From the cell containing the given text, extract its center point as (x, y) coordinate. 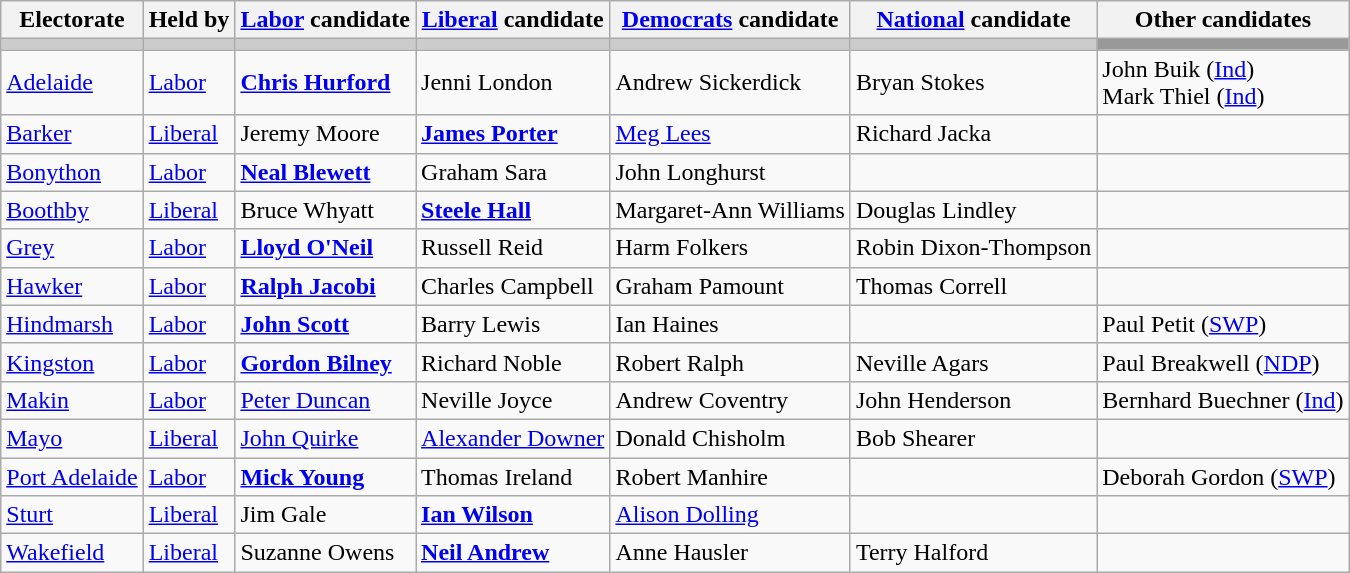
Graham Sara (513, 172)
Paul Petit (SWP) (1223, 324)
Suzanne Owens (326, 553)
Terry Halford (973, 553)
Chris Hurford (326, 82)
Andrew Coventry (730, 400)
Grey (72, 248)
Port Adelaide (72, 477)
Douglas Lindley (973, 210)
Steele Hall (513, 210)
Barker (72, 134)
Gordon Bilney (326, 362)
Deborah Gordon (SWP) (1223, 477)
Hawker (72, 286)
Harm Folkers (730, 248)
Wakefield (72, 553)
Mayo (72, 438)
Robert Ralph (730, 362)
James Porter (513, 134)
Sturt (72, 515)
Graham Pamount (730, 286)
Makin (72, 400)
Neil Andrew (513, 553)
Thomas Ireland (513, 477)
Peter Duncan (326, 400)
Robin Dixon-Thompson (973, 248)
National candidate (973, 20)
John Quirke (326, 438)
John Scott (326, 324)
Ian Wilson (513, 515)
Neal Blewett (326, 172)
Labor candidate (326, 20)
Ralph Jacobi (326, 286)
Liberal candidate (513, 20)
Andrew Sickerdick (730, 82)
Bob Shearer (973, 438)
Bruce Whyatt (326, 210)
Mick Young (326, 477)
Richard Jacka (973, 134)
Alison Dolling (730, 515)
Anne Hausler (730, 553)
Neville Agars (973, 362)
Electorate (72, 20)
Bonython (72, 172)
Margaret-Ann Williams (730, 210)
Bryan Stokes (973, 82)
Bernhard Buechner (Ind) (1223, 400)
Charles Campbell (513, 286)
Alexander Downer (513, 438)
John Buik (Ind)Mark Thiel (Ind) (1223, 82)
Donald Chisholm (730, 438)
John Longhurst (730, 172)
Jeremy Moore (326, 134)
Ian Haines (730, 324)
Democrats candidate (730, 20)
Hindmarsh (72, 324)
John Henderson (973, 400)
Held by (189, 20)
Kingston (72, 362)
Russell Reid (513, 248)
Robert Manhire (730, 477)
Lloyd O'Neil (326, 248)
Boothby (72, 210)
Richard Noble (513, 362)
Paul Breakwell (NDP) (1223, 362)
Meg Lees (730, 134)
Jim Gale (326, 515)
Jenni London (513, 82)
Barry Lewis (513, 324)
Neville Joyce (513, 400)
Adelaide (72, 82)
Other candidates (1223, 20)
Thomas Correll (973, 286)
